Search for the cell housing the specified text and yield its [X, Y] center coordinate. 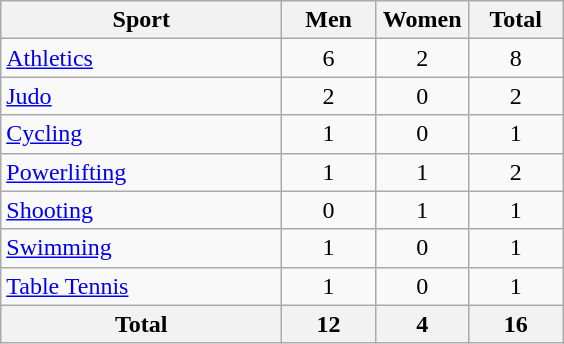
Table Tennis [142, 286]
Men [329, 20]
Women [422, 20]
Cycling [142, 134]
Judo [142, 96]
16 [516, 324]
Athletics [142, 58]
Shooting [142, 210]
12 [329, 324]
6 [329, 58]
8 [516, 58]
4 [422, 324]
Powerlifting [142, 172]
Swimming [142, 248]
Sport [142, 20]
